Return (x, y) of the center of cell containing provided text 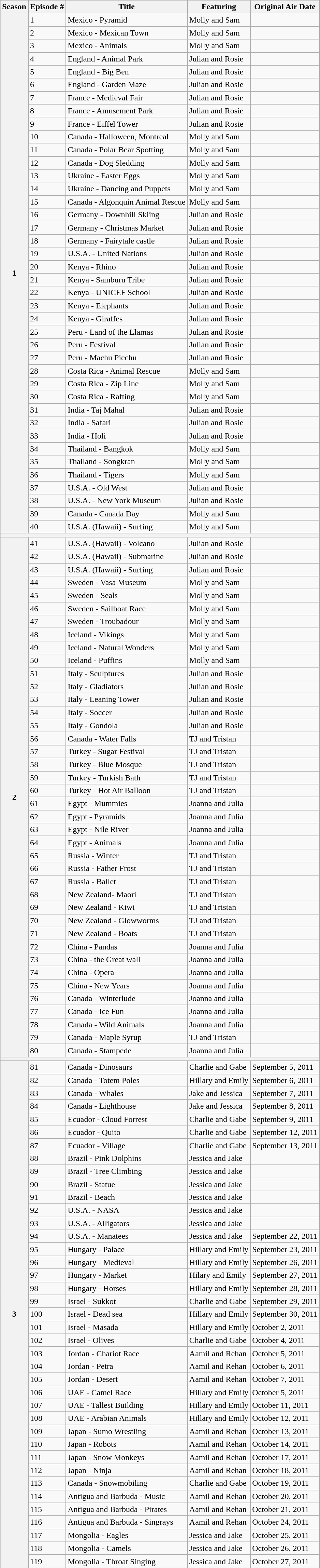
Ukraine - Dancing and Puppets (127, 189)
47 (47, 622)
Mongolia - Camels (127, 1548)
September 26, 2011 (285, 1262)
118 (47, 1548)
55 (47, 725)
24 (47, 319)
43 (47, 569)
Peru - Machu Picchu (127, 358)
October 20, 2011 (285, 1496)
119 (47, 1561)
U.S.A. - Old West (127, 488)
Egypt - Nile River (127, 830)
September 30, 2011 (285, 1314)
Kenya - UNICEF School (127, 293)
October 19, 2011 (285, 1483)
63 (47, 830)
90 (47, 1184)
66 (47, 869)
25 (47, 332)
91 (47, 1197)
Italy - Gladiators (127, 686)
Episode # (47, 7)
Ukraine - Easter Eggs (127, 176)
Canada - Whales (127, 1093)
60 (47, 791)
September 29, 2011 (285, 1301)
Canada - Canada Day (127, 514)
33 (47, 436)
Turkey - Blue Mosque (127, 764)
October 18, 2011 (285, 1470)
28 (47, 371)
79 (47, 1038)
Title (127, 7)
5 (47, 72)
U.S.A. - Manatees (127, 1236)
98 (47, 1288)
Iceland - Puffins (127, 661)
Egypt - Mummies (127, 804)
29 (47, 384)
Costa Rica - Animal Rescue (127, 371)
81 (47, 1067)
September 5, 2011 (285, 1067)
India - Taj Mahal (127, 410)
September 23, 2011 (285, 1249)
31 (47, 410)
Mexico - Animals (127, 46)
Turkey - Hot Air Balloon (127, 791)
England - Animal Park (127, 59)
7 (47, 98)
Original Air Date (285, 7)
U.S.A. (Hawaii) - Submarine (127, 556)
Canada - Halloween, Montreal (127, 137)
Thailand - Bangkok (127, 449)
Jordan - Petra (127, 1366)
China - New Years (127, 985)
China - Pandas (127, 946)
73 (47, 959)
39 (47, 514)
October 25, 2011 (285, 1535)
69 (47, 907)
Peru - Festival (127, 345)
75 (47, 985)
Israel - Sukkot (127, 1301)
23 (47, 306)
Germany - Downhill Skiing (127, 215)
Japan - Robots (127, 1444)
October 24, 2011 (285, 1522)
83 (47, 1093)
Kenya - Samburu Tribe (127, 280)
October 26, 2011 (285, 1548)
Sweden - Sailboat Race (127, 609)
74 (47, 972)
Hungary - Market (127, 1275)
27 (47, 358)
65 (47, 856)
112 (47, 1470)
October 17, 2011 (285, 1457)
Iceland - Vikings (127, 635)
New Zealand - Kiwi (127, 907)
111 (47, 1457)
114 (47, 1496)
11 (47, 150)
Thailand - Tigers (127, 475)
Brazil - Statue (127, 1184)
104 (47, 1366)
Canada - Wild Animals (127, 1025)
42 (47, 556)
113 (47, 1483)
87 (47, 1145)
September 9, 2011 (285, 1119)
U.S.A. - New York Museum (127, 501)
Canada - Algonquin Animal Rescue (127, 202)
Mexico - Pyramid (127, 20)
October 21, 2011 (285, 1509)
Canada - Maple Syrup (127, 1038)
Featuring (219, 7)
19 (47, 254)
78 (47, 1025)
UAE - Arabian Animals (127, 1418)
72 (47, 946)
Egypt - Animals (127, 843)
Antigua and Barbuda - Singrays (127, 1522)
94 (47, 1236)
October 4, 2011 (285, 1340)
September 27, 2011 (285, 1275)
Sweden - Vasa Museum (127, 583)
64 (47, 843)
Hungary - Medieval (127, 1262)
84 (47, 1106)
Jordan - Chariot Race (127, 1353)
Thailand - Songkran (127, 462)
52 (47, 686)
53 (47, 699)
4 (47, 59)
September 28, 2011 (285, 1288)
Kenya - Giraffes (127, 319)
New Zealand- Maori (127, 894)
18 (47, 241)
13 (47, 176)
15 (47, 202)
China - the Great wall (127, 959)
U.S.A. - Alligators (127, 1223)
62 (47, 817)
Hungary - Horses (127, 1288)
44 (47, 583)
Canada - Winterlude (127, 999)
41 (47, 543)
Costa Rica - Zip Line (127, 384)
89 (47, 1171)
Mongolia - Throat Singing (127, 1561)
109 (47, 1431)
Brazil - Beach (127, 1197)
Iceland - Natural Wonders (127, 648)
117 (47, 1535)
26 (47, 345)
Russia - Father Frost (127, 869)
Israel - Olives (127, 1340)
48 (47, 635)
Jordan - Desert (127, 1379)
France - Eiffel Tower (127, 124)
Hungary - Palace (127, 1249)
80 (47, 1051)
Canada - Lighthouse (127, 1106)
Egypt - Pyramids (127, 817)
103 (47, 1353)
New Zealand - Boats (127, 933)
U.S.A. - NASA (127, 1210)
Germany - Christmas Market (127, 228)
September 7, 2011 (285, 1093)
October 6, 2011 (285, 1366)
UAE - Tallest Building (127, 1405)
22 (47, 293)
Canada - Dog Sledding (127, 163)
10 (47, 137)
Japan - Ninja (127, 1470)
Antigua and Barbuda - Pirates (127, 1509)
34 (47, 449)
93 (47, 1223)
100 (47, 1314)
105 (47, 1379)
49 (47, 648)
101 (47, 1327)
Japan - Sumo Wrestling (127, 1431)
October 2, 2011 (285, 1327)
76 (47, 999)
Italy - Sculptures (127, 674)
India - Safari (127, 423)
September 8, 2011 (285, 1106)
92 (47, 1210)
97 (47, 1275)
59 (47, 778)
Turkey - Sugar Festival (127, 751)
Ecuador - Cloud Forrest (127, 1119)
21 (47, 280)
54 (47, 712)
77 (47, 1012)
India - Holi (127, 436)
Canada - Stampede (127, 1051)
86 (47, 1132)
88 (47, 1158)
38 (47, 501)
85 (47, 1119)
Italy - Gondola (127, 725)
71 (47, 933)
Israel - Dead sea (127, 1314)
17 (47, 228)
106 (47, 1392)
Russia - Winter (127, 856)
England - Garden Maze (127, 85)
36 (47, 475)
September 13, 2011 (285, 1145)
116 (47, 1522)
Antigua and Barbuda - Music (127, 1496)
46 (47, 609)
Russia - Ballet (127, 882)
96 (47, 1262)
Italy - Soccer (127, 712)
9 (47, 124)
61 (47, 804)
40 (47, 527)
Mongolia - Eagles (127, 1535)
56 (47, 738)
Germany - Fairytale castle (127, 241)
51 (47, 674)
6 (47, 85)
102 (47, 1340)
115 (47, 1509)
Costa Rica - Rafting (127, 397)
September 12, 2011 (285, 1132)
Ecuador - Quito (127, 1132)
Canada - Snowmobiling (127, 1483)
September 6, 2011 (285, 1080)
U.S.A. (Hawaii) - Volcano (127, 543)
99 (47, 1301)
Turkey - Turkish Bath (127, 778)
Hilary and Emily (219, 1275)
UAE - Camel Race (127, 1392)
Canada - Ice Fun (127, 1012)
Season (14, 7)
England - Big Ben (127, 72)
32 (47, 423)
50 (47, 661)
Kenya - Rhino (127, 267)
U.S.A. - United Nations (127, 254)
37 (47, 488)
20 (47, 267)
Brazil - Tree Climbing (127, 1171)
30 (47, 397)
35 (47, 462)
Ecuador - Village (127, 1145)
Canada - Dinosaurs (127, 1067)
October 13, 2011 (285, 1431)
Sweden - Seals (127, 596)
Canada - Totem Poles (127, 1080)
Canada - Water Falls (127, 738)
82 (47, 1080)
57 (47, 751)
October 11, 2011 (285, 1405)
70 (47, 920)
16 (47, 215)
China - Opera (127, 972)
Japan - Snow Monkeys (127, 1457)
Italy - Leaning Tower (127, 699)
Peru - Land of the Llamas (127, 332)
September 22, 2011 (285, 1236)
Kenya - Elephants (127, 306)
Mexico - Mexican Town (127, 33)
October 27, 2011 (285, 1561)
Sweden - Troubadour (127, 622)
France - Medieval Fair (127, 98)
95 (47, 1249)
12 (47, 163)
108 (47, 1418)
107 (47, 1405)
France - Amusement Park (127, 111)
October 12, 2011 (285, 1418)
Canada - Polar Bear Spotting (127, 150)
45 (47, 596)
8 (47, 111)
68 (47, 894)
14 (47, 189)
October 7, 2011 (285, 1379)
New Zealand - Glowworms (127, 920)
110 (47, 1444)
Israel - Masada (127, 1327)
67 (47, 882)
October 14, 2011 (285, 1444)
Brazil - Pink Dolphins (127, 1158)
58 (47, 764)
